Search for the cell housing the specified text and yield its (x, y) center coordinate. 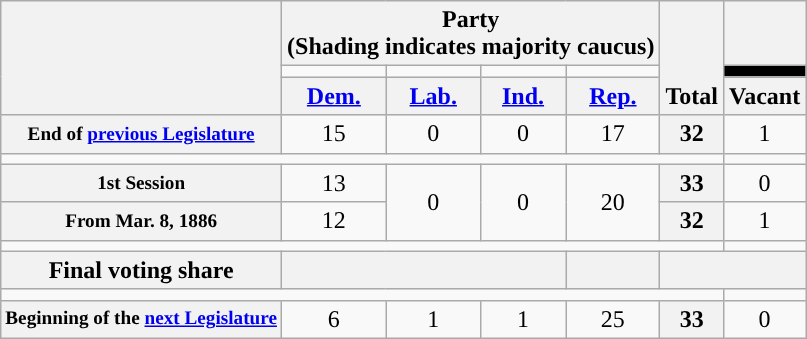
13 (334, 183)
Dem. (334, 96)
From Mar. 8, 1886 (142, 221)
Party (Shading indicates majority caucus) (471, 34)
End of previous Legislature (142, 134)
Final voting share (142, 270)
15 (334, 134)
17 (613, 134)
Vacant (764, 96)
Total (692, 58)
Rep. (613, 96)
Beginning of the next Legislature (142, 319)
Ind. (523, 96)
6 (334, 319)
20 (613, 202)
25 (613, 319)
1st Session (142, 183)
12 (334, 221)
Lab. (433, 96)
